From the cell containing the given text, extract its center point as [x, y] coordinate. 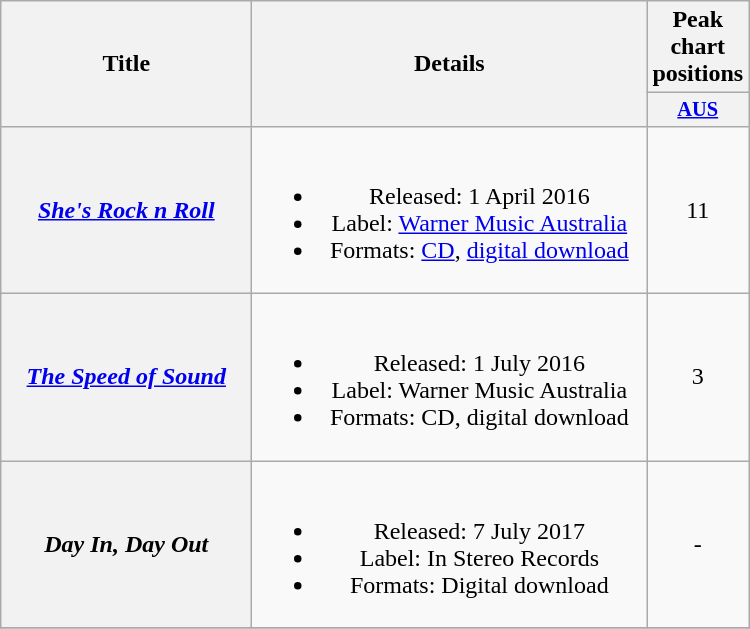
The Speed of Sound [126, 378]
Details [450, 64]
3 [698, 378]
AUS [698, 110]
- [698, 544]
Released: 7 July 2017Label: In Stereo RecordsFormats: Digital download [450, 544]
Day In, Day Out [126, 544]
Peak chart positions [698, 47]
Title [126, 64]
Released: 1 July 2016Label: Warner Music AustraliaFormats: CD, digital download [450, 378]
She's Rock n Roll [126, 210]
Released: 1 April 2016 Label: Warner Music AustraliaFormats: CD, digital download [450, 210]
11 [698, 210]
